Find where the given text appears and provide that cell's center as [x, y] coordinate. 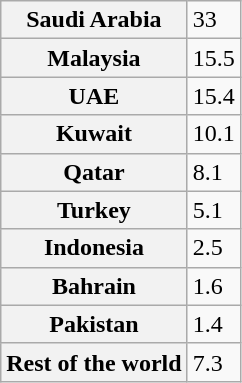
Indonesia [94, 248]
Saudi Arabia [94, 20]
Malaysia [94, 58]
33 [214, 20]
1.6 [214, 286]
15.5 [214, 58]
Bahrain [94, 286]
5.1 [214, 210]
Kuwait [94, 134]
7.3 [214, 362]
15.4 [214, 96]
UAE [94, 96]
2.5 [214, 248]
Turkey [94, 210]
1.4 [214, 324]
Rest of the world [94, 362]
Pakistan [94, 324]
10.1 [214, 134]
Qatar [94, 172]
8.1 [214, 172]
